Identify which cell holds the provided text, then report its (X, Y) central coordinate. 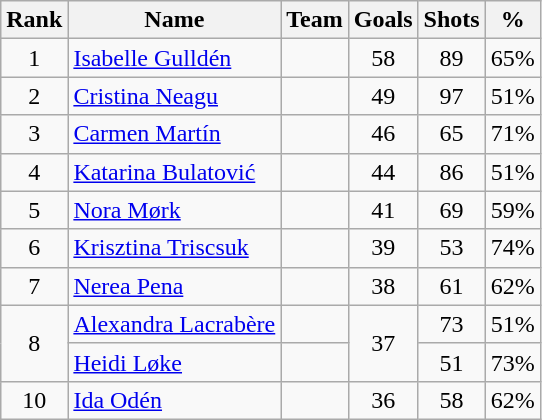
Krisztina Triscsuk (174, 248)
74% (512, 248)
2 (34, 96)
41 (383, 210)
86 (452, 172)
65 (452, 134)
61 (452, 286)
Nerea Pena (174, 286)
97 (452, 96)
46 (383, 134)
Team (315, 20)
1 (34, 58)
49 (383, 96)
Cristina Neagu (174, 96)
4 (34, 172)
69 (452, 210)
71% (512, 134)
89 (452, 58)
Name (174, 20)
73 (452, 324)
Isabelle Gulldén (174, 58)
39 (383, 248)
53 (452, 248)
65% (512, 58)
10 (34, 400)
% (512, 20)
Ida Odén (174, 400)
Nora Mørk (174, 210)
51 (452, 362)
73% (512, 362)
59% (512, 210)
Heidi Løke (174, 362)
Carmen Martín (174, 134)
8 (34, 343)
44 (383, 172)
Shots (452, 20)
37 (383, 343)
Rank (34, 20)
3 (34, 134)
Alexandra Lacrabère (174, 324)
Katarina Bulatović (174, 172)
38 (383, 286)
5 (34, 210)
Goals (383, 20)
6 (34, 248)
7 (34, 286)
36 (383, 400)
